Provide the [X, Y] coordinate of the cell's center where the given text is located.  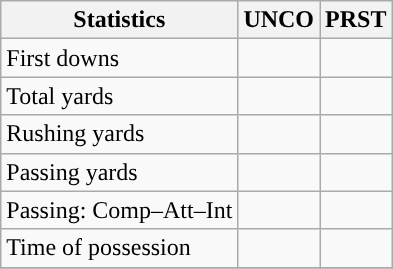
Passing: Comp–Att–Int [120, 210]
PRST [356, 20]
Statistics [120, 20]
First downs [120, 58]
Passing yards [120, 172]
Time of possession [120, 248]
UNCO [279, 20]
Total yards [120, 96]
Rushing yards [120, 134]
